Output the (X, Y) coordinate of the center of the cell containing the given text.  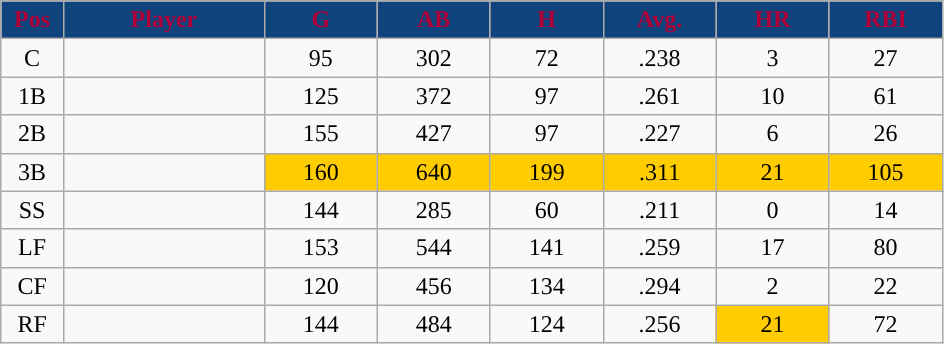
61 (886, 96)
3B (32, 172)
.211 (660, 210)
3 (772, 58)
AB (434, 20)
640 (434, 172)
199 (546, 172)
G (320, 20)
484 (434, 324)
RBI (886, 20)
134 (546, 286)
LF (32, 248)
27 (886, 58)
.259 (660, 248)
120 (320, 286)
105 (886, 172)
2 (772, 286)
17 (772, 248)
80 (886, 248)
456 (434, 286)
Avg. (660, 20)
C (32, 58)
160 (320, 172)
.238 (660, 58)
124 (546, 324)
544 (434, 248)
285 (434, 210)
22 (886, 286)
.294 (660, 286)
427 (434, 134)
.261 (660, 96)
RF (32, 324)
26 (886, 134)
6 (772, 134)
1B (32, 96)
CF (32, 286)
60 (546, 210)
302 (434, 58)
HR (772, 20)
H (546, 20)
.256 (660, 324)
.227 (660, 134)
Pos (32, 20)
2B (32, 134)
155 (320, 134)
.311 (660, 172)
14 (886, 210)
10 (772, 96)
372 (434, 96)
153 (320, 248)
141 (546, 248)
0 (772, 210)
95 (320, 58)
SS (32, 210)
Player (164, 20)
125 (320, 96)
